Search for the cell housing the specified text and yield its (X, Y) center coordinate. 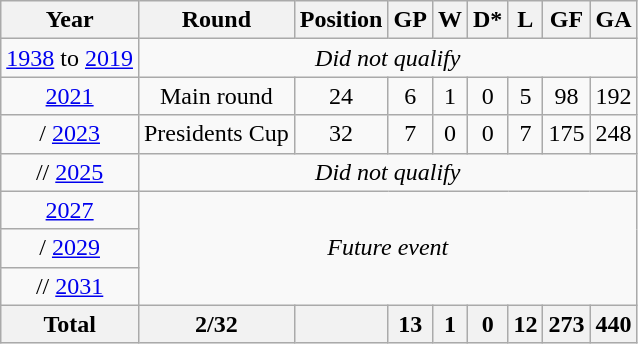
GA (614, 20)
Main round (216, 96)
175 (566, 134)
// 2031 (70, 286)
L (526, 20)
/ 2029 (70, 248)
Round (216, 20)
Position (341, 20)
GF (566, 20)
6 (410, 96)
2/32 (216, 324)
2021 (70, 96)
Total (70, 324)
GP (410, 20)
248 (614, 134)
440 (614, 324)
Year (70, 20)
Presidents Cup (216, 134)
5 (526, 96)
W (450, 20)
24 (341, 96)
D* (487, 20)
// 2025 (70, 172)
12 (526, 324)
/ 2023 (70, 134)
13 (410, 324)
Future event (388, 248)
192 (614, 96)
1938 to 2019 (70, 58)
2027 (70, 210)
98 (566, 96)
32 (341, 134)
273 (566, 324)
